Detect which cell encompasses the target text, then output its (X, Y) center coordinate. 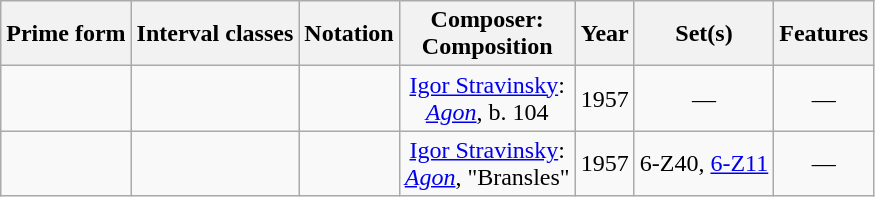
Igor Stravinsky:Agon, b. 104 (487, 98)
Igor Stravinsky:Agon, "Bransles" (487, 164)
Notation (349, 34)
6-Z40, 6-Z11 (704, 164)
Composer:Composition (487, 34)
Year (604, 34)
Set(s) (704, 34)
Prime form (66, 34)
Interval classes (215, 34)
Features (824, 34)
